Detect which cell encompasses the target text, then output its [X, Y] center coordinate. 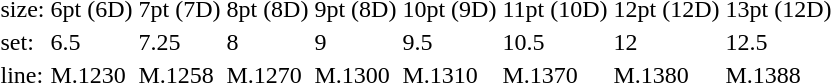
9 [356, 42]
12 [666, 42]
10.5 [555, 42]
7.25 [180, 42]
8 [268, 42]
6.5 [92, 42]
9.5 [450, 42]
